Search for the cell housing the specified text and yield its (X, Y) center coordinate. 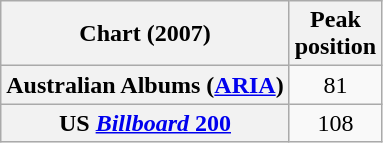
Australian Albums (ARIA) (145, 85)
81 (335, 85)
Peakposition (335, 34)
US Billboard 200 (145, 123)
108 (335, 123)
Chart (2007) (145, 34)
